Scan for the cell matching the given text and deliver its (X, Y) coordinate at center. 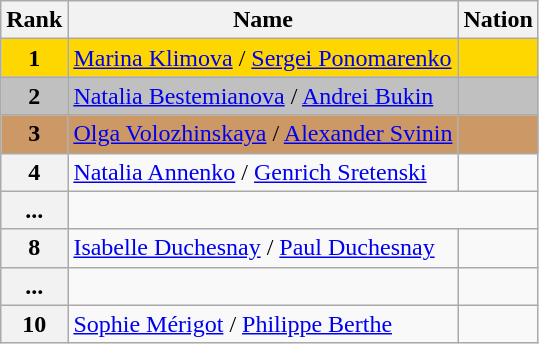
Natalia Annenko / Genrich Sretenski (263, 172)
10 (34, 324)
4 (34, 172)
3 (34, 134)
Olga Volozhinskaya / Alexander Svinin (263, 134)
1 (34, 58)
Natalia Bestemianova / Andrei Bukin (263, 96)
Isabelle Duchesnay / Paul Duchesnay (263, 248)
8 (34, 248)
Marina Klimova / Sergei Ponomarenko (263, 58)
Name (263, 20)
Sophie Mérigot / Philippe Berthe (263, 324)
2 (34, 96)
Nation (498, 20)
Rank (34, 20)
